Extract the (x, y) coordinate from the center of the cell holding the provided text.  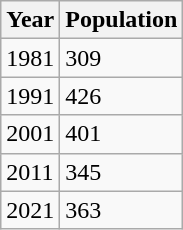
426 (122, 96)
363 (122, 210)
2001 (30, 134)
2021 (30, 210)
2011 (30, 172)
401 (122, 134)
1981 (30, 58)
345 (122, 172)
309 (122, 58)
Population (122, 20)
1991 (30, 96)
Year (30, 20)
